Search for the cell housing the specified text and yield its [X, Y] center coordinate. 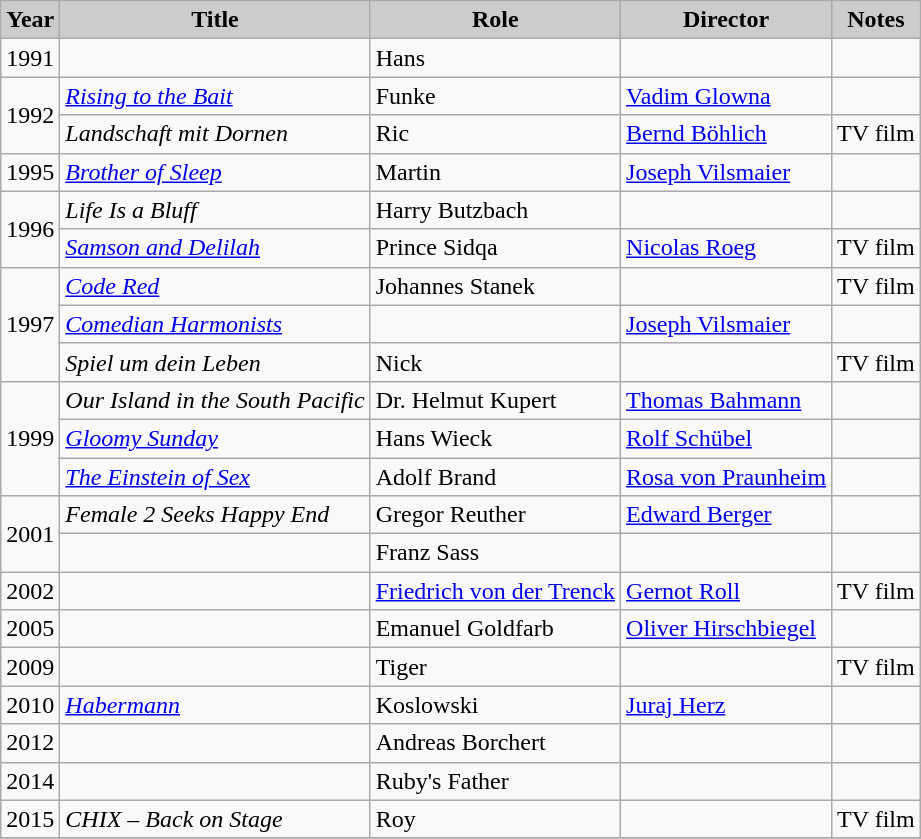
Title [215, 20]
1991 [30, 58]
Koslowski [495, 705]
2015 [30, 819]
Director [726, 20]
The Einstein of Sex [215, 477]
Nicolas Roeg [726, 248]
Dr. Helmut Kupert [495, 400]
Bernd Böhlich [726, 134]
1995 [30, 172]
Gernot Roll [726, 591]
Edward Berger [726, 515]
Landschaft mit Dornen [215, 134]
Nick [495, 362]
Adolf Brand [495, 477]
Andreas Borchert [495, 743]
2012 [30, 743]
Notes [876, 20]
Female 2 Seeks Happy End [215, 515]
Prince Sidqa [495, 248]
2005 [30, 629]
Our Island in the South Pacific [215, 400]
Hans Wieck [495, 438]
Thomas Bahmann [726, 400]
Year [30, 20]
CHIX – Back on Stage [215, 819]
1999 [30, 438]
Rising to the Bait [215, 96]
Ric [495, 134]
Funke [495, 96]
2002 [30, 591]
Ruby's Father [495, 781]
2014 [30, 781]
Rolf Schübel [726, 438]
Gloomy Sunday [215, 438]
Role [495, 20]
Juraj Herz [726, 705]
Johannes Stanek [495, 286]
Oliver Hirschbiegel [726, 629]
Tiger [495, 667]
Comedian Harmonists [215, 324]
Hans [495, 58]
Harry Butzbach [495, 210]
Roy [495, 819]
Spiel um dein Leben [215, 362]
Franz Sass [495, 553]
1992 [30, 115]
1996 [30, 229]
Life Is a Bluff [215, 210]
2010 [30, 705]
2001 [30, 534]
Samson and Delilah [215, 248]
2009 [30, 667]
Emanuel Goldfarb [495, 629]
Brother of Sleep [215, 172]
Habermann [215, 705]
Friedrich von der Trenck [495, 591]
1997 [30, 324]
Code Red [215, 286]
Gregor Reuther [495, 515]
Vadim Glowna [726, 96]
Martin [495, 172]
Rosa von Praunheim [726, 477]
